From the cell containing the given text, extract its center point as (x, y) coordinate. 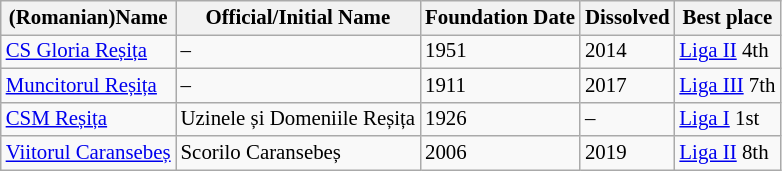
(Romanian)Name (88, 18)
Best place (727, 18)
2014 (627, 51)
1951 (500, 51)
Liga II 8th (727, 153)
1926 (500, 119)
2006 (500, 153)
Dissolved (627, 18)
Liga III 7th (727, 85)
Scorilo Caransebeș (298, 153)
2017 (627, 85)
Liga II 4th (727, 51)
Muncitorul Reșița (88, 85)
Official/Initial Name (298, 18)
Viitorul Caransebeș (88, 153)
Liga I 1st (727, 119)
1911 (500, 85)
CSM Reșița (88, 119)
Uzinele și Domeniile Reșița (298, 119)
2019 (627, 153)
Foundation Date (500, 18)
CS Gloria Reșița (88, 51)
